Determine the (x, y) coordinate at the center of the cell enclosing the given text.  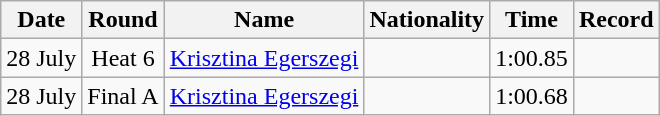
Nationality (427, 20)
Record (616, 20)
1:00.68 (532, 96)
Time (532, 20)
Final A (123, 96)
1:00.85 (532, 58)
Heat 6 (123, 58)
Date (42, 20)
Round (123, 20)
Name (264, 20)
